Output the (X, Y) coordinate of the center of the cell containing the given text.  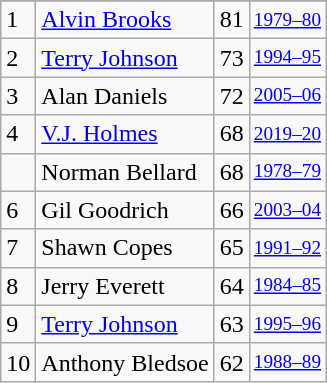
Norman Bellard (125, 172)
Alvin Brooks (125, 20)
72 (232, 96)
Jerry Everett (125, 286)
Alan Daniels (125, 96)
73 (232, 58)
2003–04 (287, 210)
2 (18, 58)
63 (232, 324)
1984–85 (287, 286)
3 (18, 96)
1991–92 (287, 248)
2019–20 (287, 134)
10 (18, 362)
Shawn Copes (125, 248)
65 (232, 248)
8 (18, 286)
81 (232, 20)
1 (18, 20)
2005–06 (287, 96)
Anthony Bledsoe (125, 362)
V.J. Holmes (125, 134)
64 (232, 286)
1994–95 (287, 58)
1979–80 (287, 20)
9 (18, 324)
1978–79 (287, 172)
62 (232, 362)
7 (18, 248)
6 (18, 210)
1988–89 (287, 362)
66 (232, 210)
4 (18, 134)
Gil Goodrich (125, 210)
1995–96 (287, 324)
